Locate the cell with the specified text and output its (x, y) center coordinate. 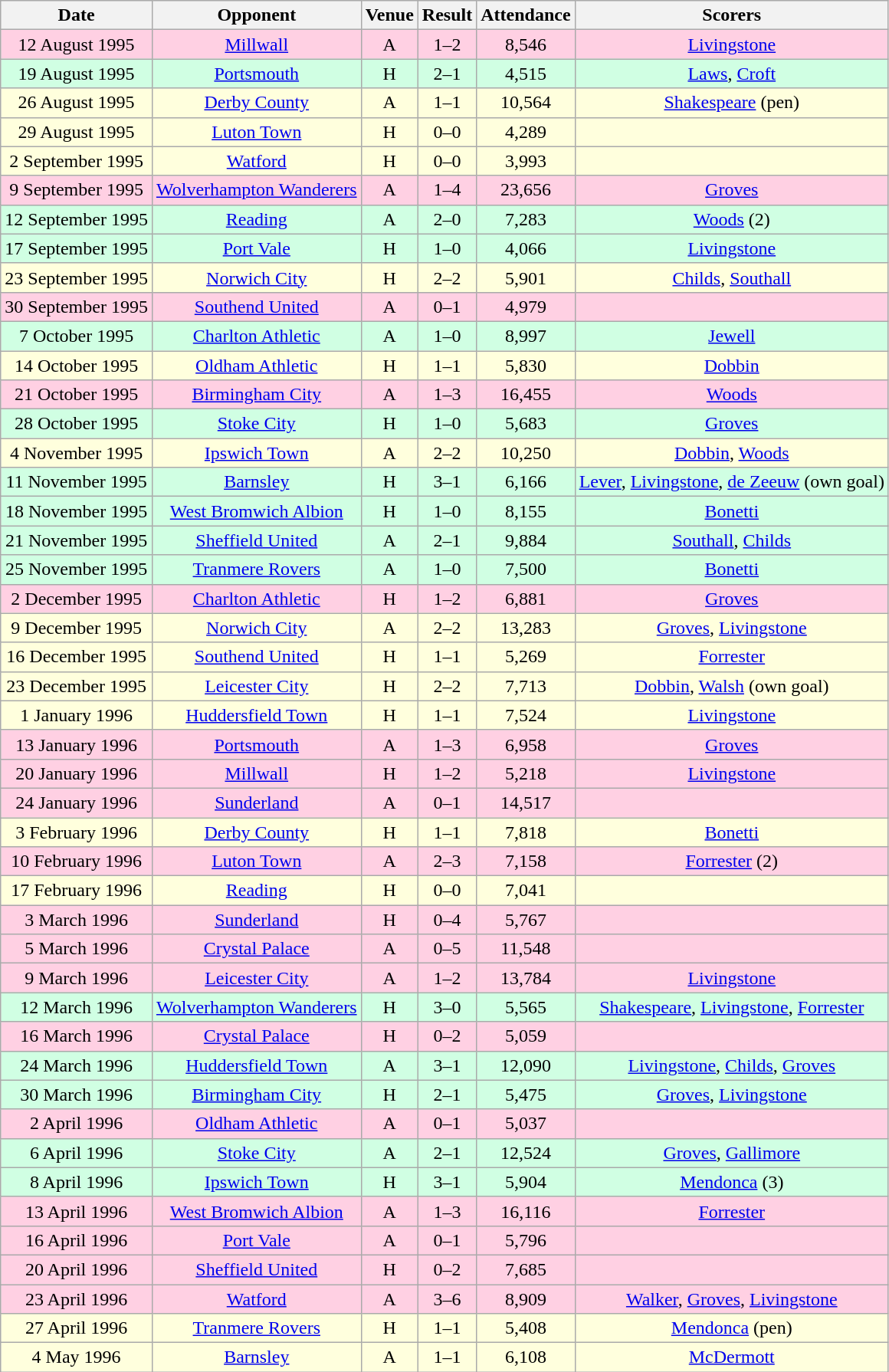
8,155 (526, 511)
7,041 (526, 891)
21 November 1995 (77, 540)
13,784 (526, 978)
12 September 1995 (77, 219)
0–5 (447, 949)
12 August 1995 (77, 44)
17 February 1996 (77, 891)
4,066 (526, 248)
6,108 (526, 1357)
6 April 1996 (77, 1153)
4 May 1996 (77, 1357)
9 December 1995 (77, 628)
9 March 1996 (77, 978)
7 October 1995 (77, 336)
13,283 (526, 628)
2 December 1995 (77, 599)
30 March 1996 (77, 1095)
29 August 1995 (77, 132)
16,455 (526, 395)
10 February 1996 (77, 862)
20 April 1996 (77, 1269)
13 January 1996 (77, 744)
3–0 (447, 1007)
Lever, Livingstone, de Zeeuw (own goal) (731, 482)
25 November 1995 (77, 569)
Groves, Gallimore (731, 1153)
11 November 1995 (77, 482)
12,090 (526, 1065)
5,059 (526, 1036)
Walker, Groves, Livingstone (731, 1299)
23 September 1995 (77, 277)
28 October 1995 (77, 424)
Venue (389, 15)
17 September 1995 (77, 248)
16 March 1996 (77, 1036)
7,818 (526, 832)
Dobbin, Woods (731, 453)
23 April 1996 (77, 1299)
19 August 1995 (77, 74)
8,909 (526, 1299)
3–6 (447, 1299)
Result (447, 15)
18 November 1995 (77, 511)
5,269 (526, 657)
7,158 (526, 862)
Forrester (2) (731, 862)
9 September 1995 (77, 190)
1–4 (447, 190)
5,904 (526, 1182)
Scorers (731, 15)
Dobbin, Walsh (own goal) (731, 686)
20 January 1996 (77, 773)
4 November 1995 (77, 453)
30 September 1995 (77, 307)
4,515 (526, 74)
Attendance (526, 15)
Woods (2) (731, 219)
Date (77, 15)
5 March 1996 (77, 949)
5,218 (526, 773)
Woods (731, 395)
7,713 (526, 686)
6,881 (526, 599)
26 August 1995 (77, 103)
5,901 (526, 277)
5,565 (526, 1007)
8,997 (526, 336)
5,796 (526, 1240)
Livingstone, Childs, Groves (731, 1065)
14 October 1995 (77, 366)
Mendonca (3) (731, 1182)
5,475 (526, 1095)
5,683 (526, 424)
Southall, Childs (731, 540)
21 October 1995 (77, 395)
24 March 1996 (77, 1065)
4,289 (526, 132)
27 April 1996 (77, 1328)
7,500 (526, 569)
12 March 1996 (77, 1007)
McDermott (731, 1357)
23 December 1995 (77, 686)
Shakespeare (pen) (731, 103)
16 April 1996 (77, 1240)
9,884 (526, 540)
Shakespeare, Livingstone, Forrester (731, 1007)
2 September 1995 (77, 161)
7,283 (526, 219)
10,250 (526, 453)
4,979 (526, 307)
16,116 (526, 1211)
5,767 (526, 920)
Mendonca (pen) (731, 1328)
5,408 (526, 1328)
Dobbin (731, 366)
6,166 (526, 482)
7,685 (526, 1269)
6,958 (526, 744)
7,524 (526, 715)
16 December 1995 (77, 657)
2 April 1996 (77, 1124)
1 January 1996 (77, 715)
2–3 (447, 862)
8 April 1996 (77, 1182)
Jewell (731, 336)
Opponent (256, 15)
13 April 1996 (77, 1211)
12,524 (526, 1153)
3,993 (526, 161)
Laws, Croft (731, 74)
8,546 (526, 44)
5,037 (526, 1124)
3 February 1996 (77, 832)
0–4 (447, 920)
14,517 (526, 803)
10,564 (526, 103)
24 January 1996 (77, 803)
23,656 (526, 190)
5,830 (526, 366)
3 March 1996 (77, 920)
Childs, Southall (731, 277)
11,548 (526, 949)
2–0 (447, 219)
